Pinpoint the cell where the given text exists, returning its [x, y] midpoint coordinate. 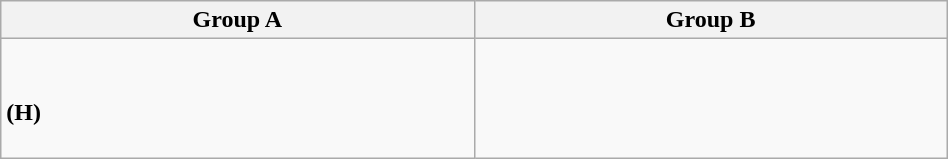
Group B [710, 20]
(H) [238, 98]
Group A [238, 20]
